Extract the [X, Y] coordinate from the center of the cell holding the provided text.  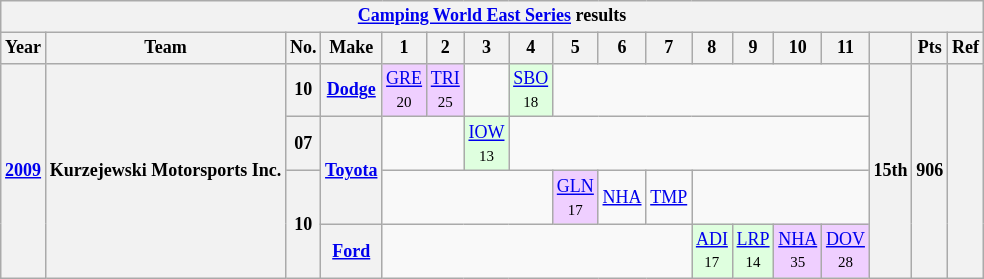
4 [531, 48]
8 [712, 48]
TRI25 [445, 90]
NHA35 [798, 251]
Ref [966, 48]
9 [753, 48]
2009 [24, 170]
LRP14 [753, 251]
07 [304, 144]
NHA [622, 197]
ADI17 [712, 251]
IOW13 [486, 144]
Ford [352, 251]
11 [846, 48]
Year [24, 48]
Kurzejewski Motorsports Inc. [165, 170]
6 [622, 48]
Dodge [352, 90]
No. [304, 48]
5 [575, 48]
15th [890, 170]
GLN17 [575, 197]
Camping World East Series results [492, 16]
Make [352, 48]
GRE20 [404, 90]
Team [165, 48]
SBO18 [531, 90]
1 [404, 48]
7 [669, 48]
Toyota [352, 170]
3 [486, 48]
TMP [669, 197]
906 [930, 170]
DOV28 [846, 251]
2 [445, 48]
Pts [930, 48]
